Detect which cell encompasses the target text, then output its [x, y] center coordinate. 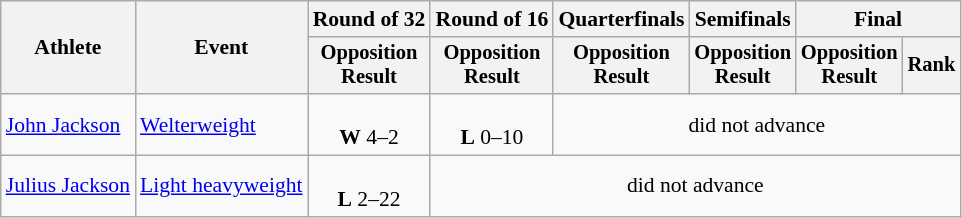
Athlete [68, 48]
Rank [932, 66]
Quarterfinals [621, 19]
L 2–22 [370, 186]
L 0–10 [492, 124]
Julius Jackson [68, 186]
John Jackson [68, 124]
Event [222, 48]
W 4–2 [370, 124]
Final [878, 19]
Semifinals [742, 19]
Round of 32 [370, 19]
Welterweight [222, 124]
Round of 16 [492, 19]
Light heavyweight [222, 186]
